Detect which cell encompasses the target text, then output its (X, Y) center coordinate. 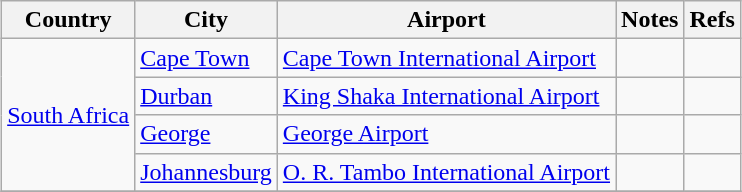
Country (68, 20)
Refs (712, 20)
George Airport (446, 134)
King Shaka International Airport (446, 96)
George (206, 134)
Notes (650, 20)
City (206, 20)
Durban (206, 96)
Cape Town International Airport (446, 58)
Airport (446, 20)
Cape Town (206, 58)
Johannesburg (206, 172)
O. R. Tambo International Airport (446, 172)
South Africa (68, 115)
